Return the [X, Y] coordinate for the center point of the cell that contains the specified text.  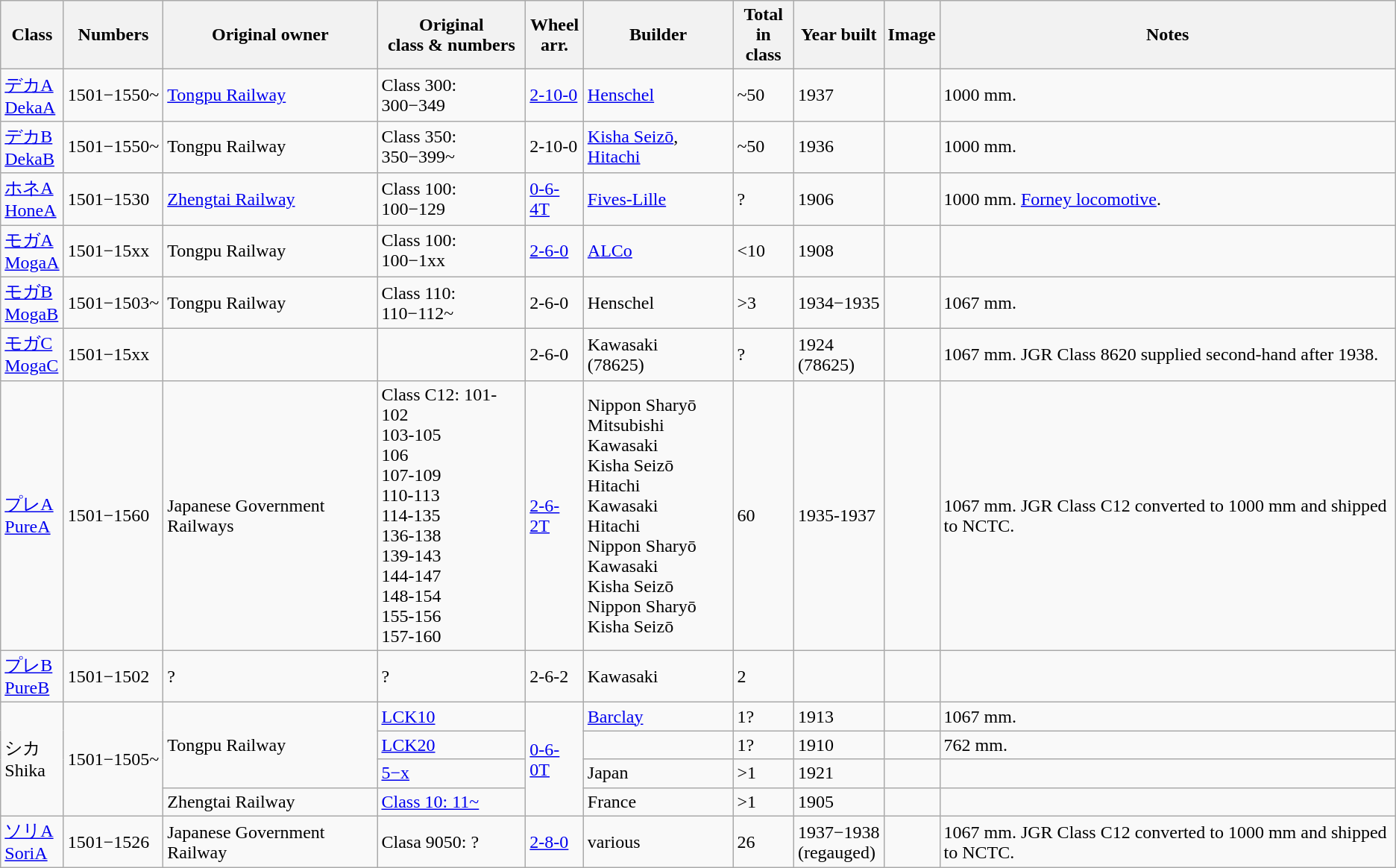
1501−1530 [113, 199]
プレAPureA [32, 515]
Builder [658, 35]
1935-1937 [838, 515]
デカADekaA [32, 95]
Fives-Lille [658, 199]
プレBPureB [32, 676]
Japan [658, 773]
Class 300: 300−349 [452, 95]
モガAMogaA [32, 251]
1924(78625) [838, 355]
2-6-2 [555, 676]
1501−1526 [113, 842]
Clasa 9050: ? [452, 842]
Year built [838, 35]
1936 [838, 147]
>3 [764, 303]
1937−1938(regauged) [838, 842]
Nippon SharyōMitsubishiKawasakiKisha SeizōHitachiKawasakiHitachiNippon SharyōKawasakiKisha SeizōNippon SharyōKisha Seizō [658, 515]
26 [764, 842]
60 [764, 515]
Kisha Seizō, Hitachi [658, 147]
モガBMogaB [32, 303]
1937 [838, 95]
ホネAHoneA [32, 199]
0-6-0T [555, 759]
1501−1560 [113, 515]
Class 350: 350−399~ [452, 147]
モガCMogaC [32, 355]
1501−1505~ [113, 759]
various [658, 842]
Image [911, 35]
5−x [452, 773]
LCK10 [452, 717]
ALCo [658, 251]
ソリASoriA [32, 842]
1910 [838, 745]
1908 [838, 251]
Kawasaki [658, 676]
1934−1935 [838, 303]
Original owner [270, 35]
2 [764, 676]
Wheelarr. [555, 35]
<10 [764, 251]
0-6-4T [555, 199]
1921 [838, 773]
LCK20 [452, 745]
Totalin class [764, 35]
762 mm. [1168, 745]
1000 mm. Forney locomotive. [1168, 199]
Japanese Government Railways [270, 515]
2-8-0 [555, 842]
Class 110: 110−112~ [452, 303]
Class 100: 100−129 [452, 199]
Numbers [113, 35]
Notes [1168, 35]
Class 10: 11~ [452, 802]
1501−1503~ [113, 303]
Class C12: 101-102103-105106107-109110-113114-135136-138139-143144-147148-154155-156157-160 [452, 515]
France [658, 802]
1501−1502 [113, 676]
1913 [838, 717]
2-6-2T [555, 515]
シカShika [32, 759]
Barclay [658, 717]
1067 mm. JGR Class 8620 supplied second-hand after 1938. [1168, 355]
Class [32, 35]
1905 [838, 802]
Kawasaki(78625) [658, 355]
Japanese Government Railway [270, 842]
Originalclass & numbers [452, 35]
1906 [838, 199]
デカBDekaB [32, 147]
Class 100: 100−1xx [452, 251]
